From the cell containing the given text, extract its center point as (x, y) coordinate. 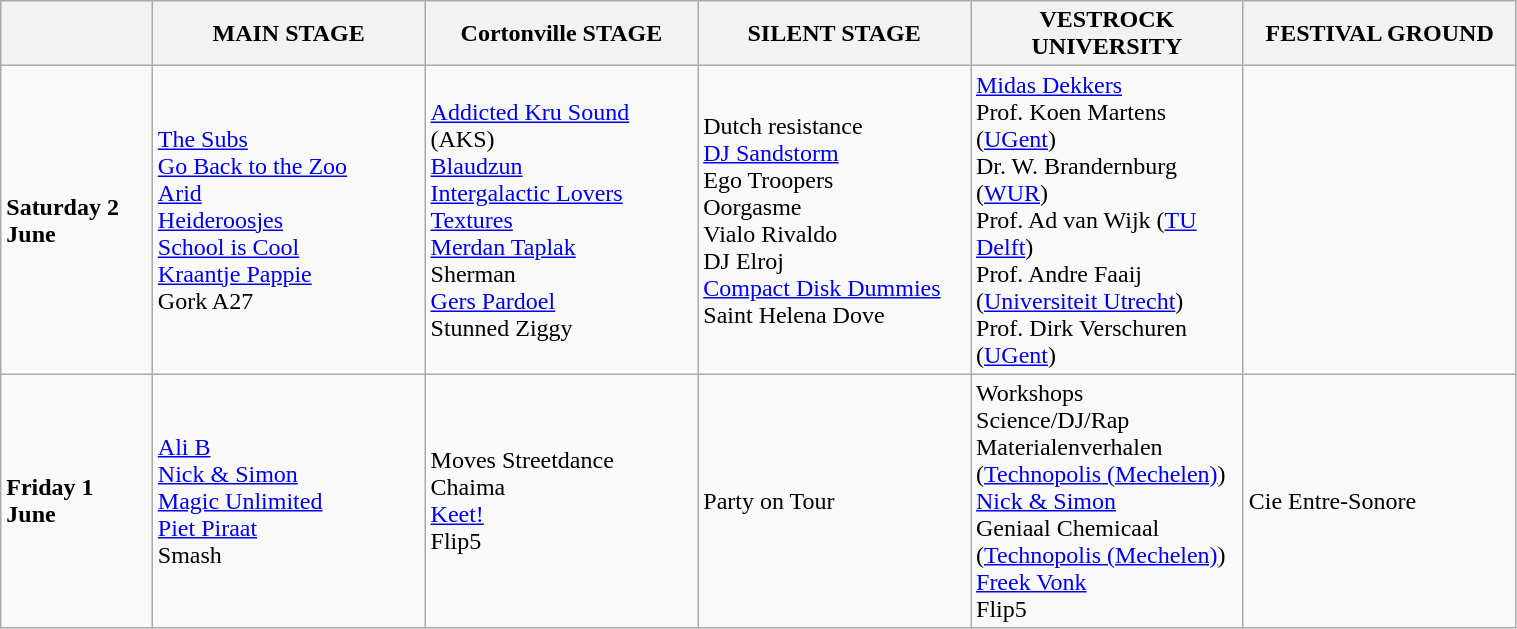
The SubsGo Back to the ZooAridHeideroosjesSchool is Cool Kraantje PappieGork A27 (288, 220)
Saturday 2 June (77, 220)
Addicted Kru Sound (AKS) Blaudzun Intergalactic LoversTexturesMerdan TaplakShermanGers PardoelStunned Ziggy (562, 220)
Moves StreetdanceChaimaKeet!Flip5 (562, 501)
Cortonville STAGE (562, 34)
Party on Tour (834, 501)
Friday 1 June (77, 501)
MAIN STAGE (288, 34)
Cie Entre-Sonore (1380, 501)
SILENT STAGE (834, 34)
Ali BNick & SimonMagic UnlimitedPiet PiraatSmash (288, 501)
Dutch resistance DJ Sandstorm Ego Troopers Oorgasme Vialo Rivaldo DJ Elroj Compact Disk Dummies Saint Helena Dove (834, 220)
Workshops Science/DJ/RapMaterialenverhalen (Technopolis (Mechelen))Nick & SimonGeniaal Chemicaal (Technopolis (Mechelen))Freek VonkFlip5 (1106, 501)
VESTROCK UNIVERSITY (1106, 34)
FESTIVAL GROUND (1380, 34)
